Output the (x, y) coordinate of the center of the cell containing the given text.  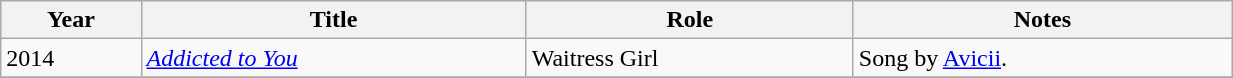
Waitress Girl (690, 58)
2014 (71, 58)
Role (690, 20)
Notes (1042, 20)
Year (71, 20)
Song by Avicii. (1042, 58)
Addicted to You (334, 58)
Title (334, 20)
